Detect which cell encompasses the target text, then output its (X, Y) center coordinate. 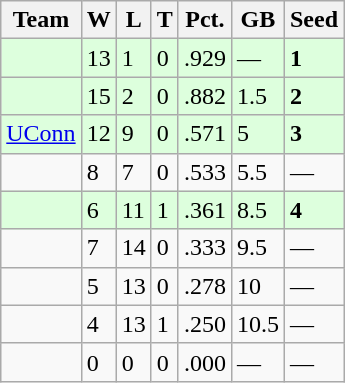
14 (134, 248)
11 (134, 210)
9 (134, 134)
Team (41, 20)
.533 (204, 172)
3 (314, 134)
.278 (204, 286)
.000 (204, 362)
.333 (204, 248)
8 (98, 172)
UConn (41, 134)
.882 (204, 96)
W (98, 20)
15 (98, 96)
12 (98, 134)
.929 (204, 58)
L (134, 20)
Seed (314, 20)
GB (258, 20)
9.5 (258, 248)
T (164, 20)
.250 (204, 324)
.571 (204, 134)
.361 (204, 210)
6 (98, 210)
5.5 (258, 172)
10.5 (258, 324)
8.5 (258, 210)
Pct. (204, 20)
10 (258, 286)
1.5 (258, 96)
